For the text-containing cell, return its midpoint in [x, y] coordinate format. 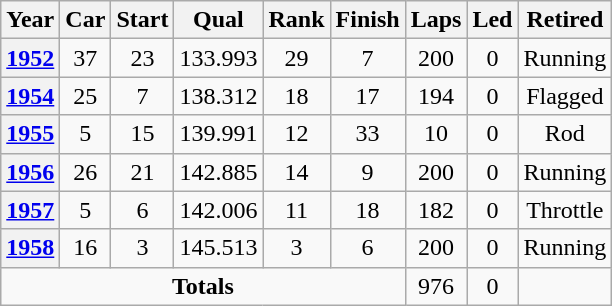
976 [436, 286]
142.006 [218, 210]
10 [436, 134]
Led [492, 20]
142.885 [218, 172]
139.991 [218, 134]
1954 [30, 96]
37 [86, 58]
133.993 [218, 58]
11 [296, 210]
15 [142, 134]
Laps [436, 20]
Start [142, 20]
14 [296, 172]
Year [30, 20]
145.513 [218, 248]
Flagged [565, 96]
12 [296, 134]
Throttle [565, 210]
25 [86, 96]
16 [86, 248]
138.312 [218, 96]
1957 [30, 210]
194 [436, 96]
9 [368, 172]
1956 [30, 172]
Qual [218, 20]
1958 [30, 248]
26 [86, 172]
Rod [565, 134]
Retired [565, 20]
1952 [30, 58]
Totals [203, 286]
Rank [296, 20]
1955 [30, 134]
33 [368, 134]
17 [368, 96]
Car [86, 20]
Finish [368, 20]
182 [436, 210]
23 [142, 58]
29 [296, 58]
21 [142, 172]
